Return (x, y) of the center of cell containing provided text 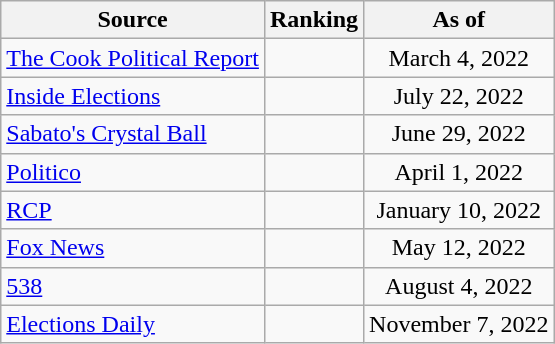
March 4, 2022 (459, 58)
January 10, 2022 (459, 210)
RCP (133, 210)
August 4, 2022 (459, 286)
Fox News (133, 248)
July 22, 2022 (459, 96)
Inside Elections (133, 96)
Ranking (314, 20)
Source (133, 20)
Sabato's Crystal Ball (133, 134)
May 12, 2022 (459, 248)
As of (459, 20)
The Cook Political Report (133, 58)
November 7, 2022 (459, 324)
538 (133, 286)
Elections Daily (133, 324)
Politico (133, 172)
April 1, 2022 (459, 172)
June 29, 2022 (459, 134)
